Identify which cell holds the provided text, then report its [x, y] central coordinate. 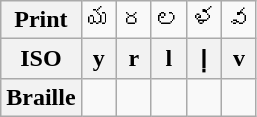
Print [41, 20]
ల [168, 20]
య [98, 20]
r [134, 59]
వ [238, 20]
y [98, 59]
l [168, 59]
ḷ [204, 59]
ర [134, 20]
Braille [41, 97]
v [238, 59]
ళ [204, 20]
ISO [41, 59]
